Identify which cell holds the provided text, then report its [x, y] central coordinate. 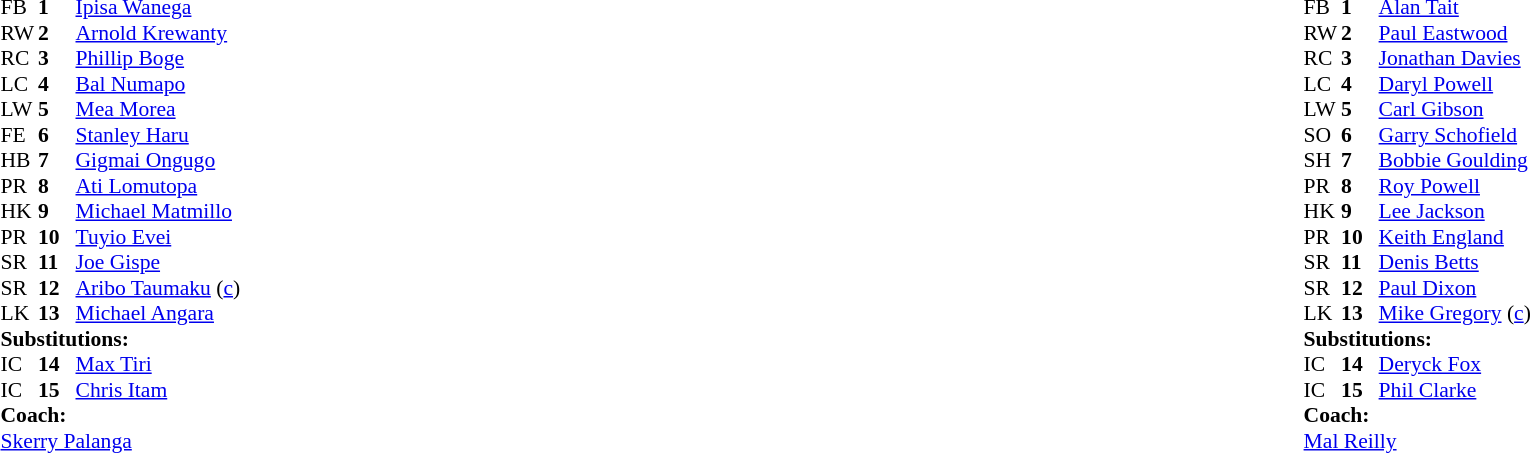
Stanley Haru [158, 135]
Chris Itam [158, 390]
Max Tiri [158, 365]
HB [19, 161]
Gigmai Ongugo [158, 161]
Arnold Krewanty [158, 33]
Coach: [120, 415]
Michael Matmillo [158, 211]
Michael Angara [158, 313]
Phillip Boge [158, 59]
Mea Morea [158, 109]
SH [1323, 161]
Bal Numapo [158, 84]
Ati Lomutopa [158, 186]
FE [19, 135]
SO [1323, 135]
Substitutions: [120, 339]
Tuyio Evei [158, 237]
Aribo Taumaku (c) [158, 288]
Joe Gispe [158, 263]
